Identify which cell holds the provided text, then report its (x, y) central coordinate. 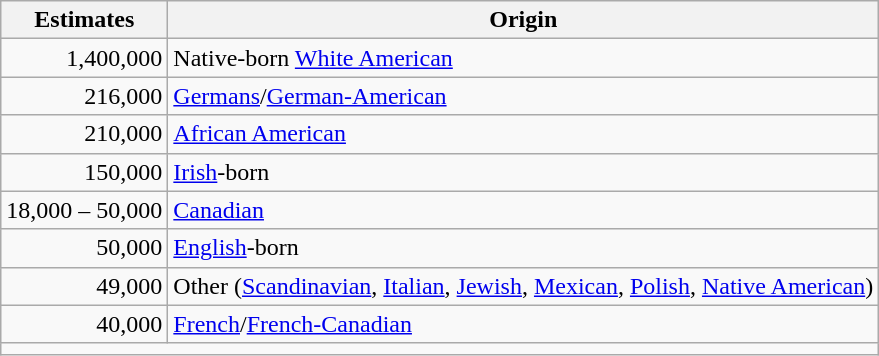
150,000 (84, 172)
210,000 (84, 134)
African American (524, 134)
49,000 (84, 286)
Origin (524, 20)
216,000 (84, 96)
1,400,000 (84, 58)
Irish-born (524, 172)
Germans/German-American (524, 96)
40,000 (84, 324)
Canadian (524, 210)
Other (Scandinavian, Italian, Jewish, Mexican, Polish, Native American) (524, 286)
Native-born White American (524, 58)
English-born (524, 248)
Estimates (84, 20)
18,000 – 50,000 (84, 210)
50,000 (84, 248)
French/French-Canadian (524, 324)
